Search for the cell housing the specified text and yield its (X, Y) center coordinate. 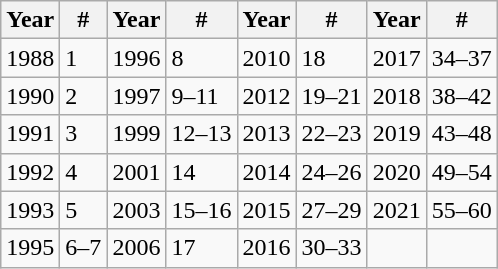
1997 (136, 96)
55–60 (462, 210)
2018 (396, 96)
1996 (136, 58)
1992 (30, 172)
2020 (396, 172)
2 (84, 96)
1991 (30, 134)
14 (202, 172)
4 (84, 172)
27–29 (332, 210)
15–16 (202, 210)
2019 (396, 134)
1988 (30, 58)
2015 (266, 210)
6–7 (84, 248)
2021 (396, 210)
1999 (136, 134)
49–54 (462, 172)
12–13 (202, 134)
1 (84, 58)
17 (202, 248)
30–33 (332, 248)
8 (202, 58)
24–26 (332, 172)
2006 (136, 248)
1993 (30, 210)
2014 (266, 172)
2016 (266, 248)
2013 (266, 134)
2010 (266, 58)
2017 (396, 58)
2001 (136, 172)
1995 (30, 248)
2003 (136, 210)
34–37 (462, 58)
22–23 (332, 134)
19–21 (332, 96)
43–48 (462, 134)
1990 (30, 96)
2012 (266, 96)
3 (84, 134)
9–11 (202, 96)
5 (84, 210)
38–42 (462, 96)
18 (332, 58)
